Detect which cell encompasses the target text, then output its [x, y] center coordinate. 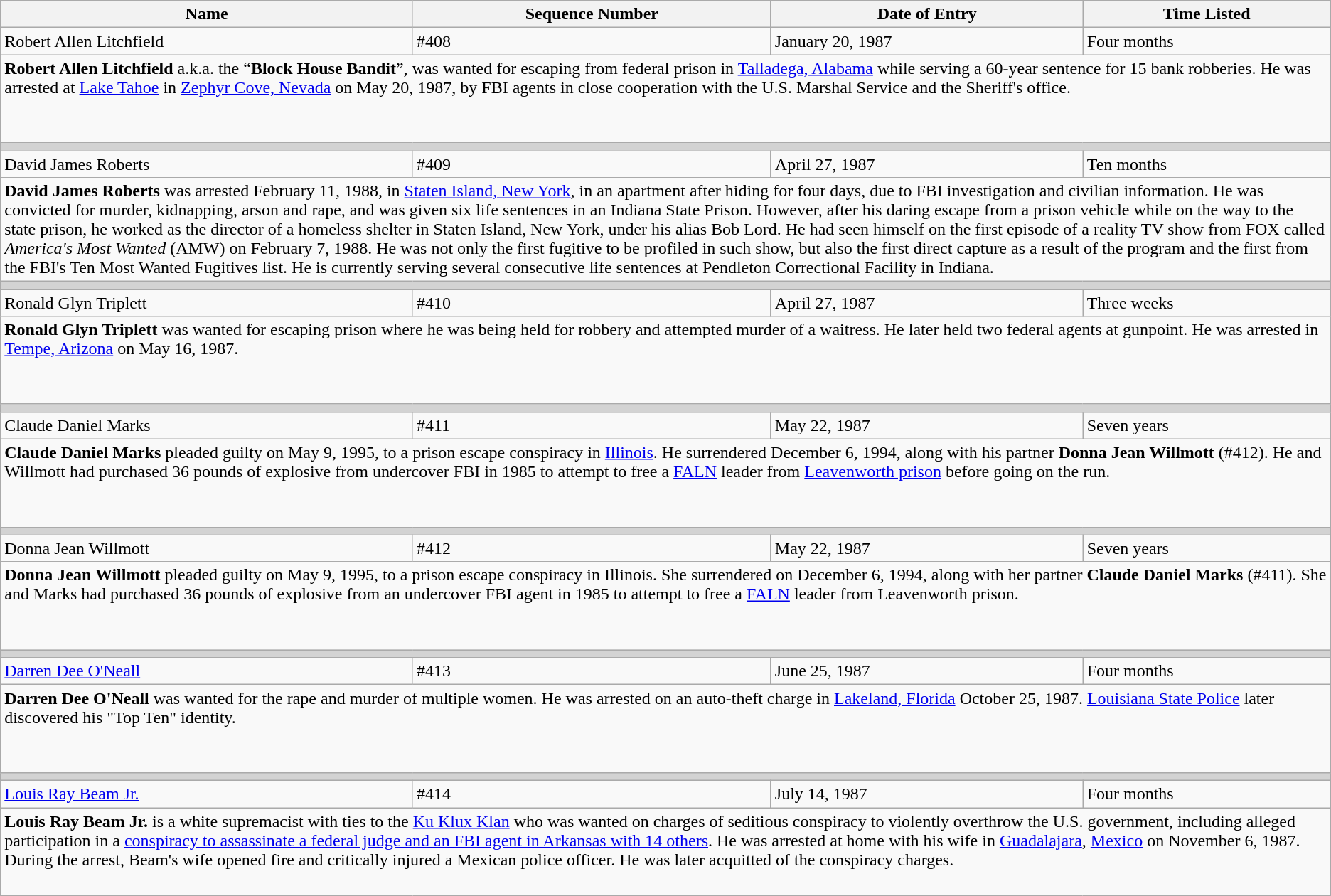
Sequence Number [592, 14]
July 14, 1987 [927, 794]
Name [207, 14]
Ten months [1207, 164]
January 20, 1987 [927, 41]
#408 [592, 41]
#412 [592, 548]
June 25, 1987 [927, 671]
Robert Allen Litchfield [207, 41]
Date of Entry [927, 14]
Donna Jean Willmott [207, 548]
Darren Dee O'Neall [207, 671]
#410 [592, 303]
#413 [592, 671]
David James Roberts [207, 164]
#411 [592, 425]
Time Listed [1207, 14]
Three weeks [1207, 303]
Louis Ray Beam Jr. [207, 794]
#414 [592, 794]
#409 [592, 164]
Ronald Glyn Triplett [207, 303]
Claude Daniel Marks [207, 425]
